Pinpoint the cell where the given text exists, returning its [X, Y] midpoint coordinate. 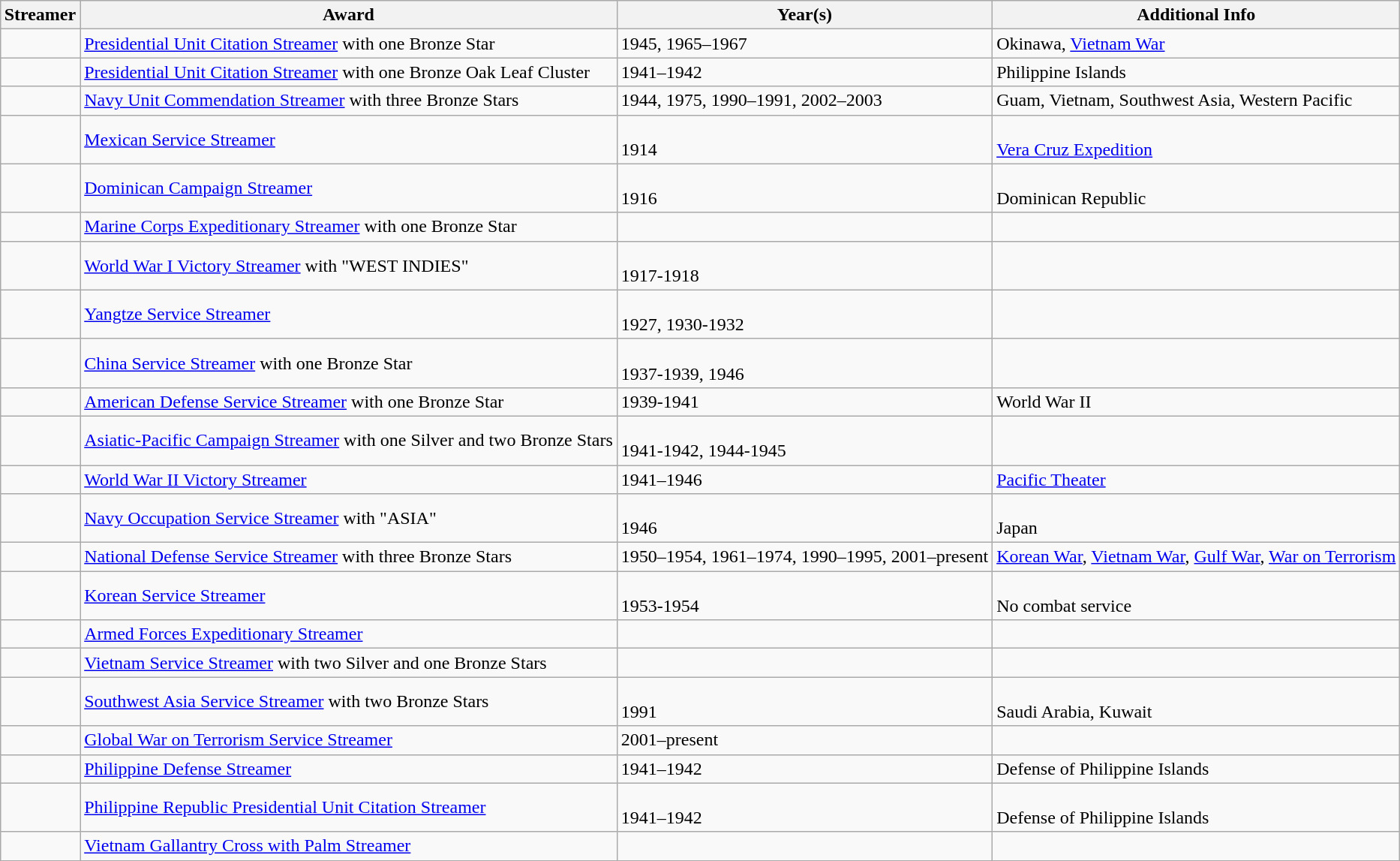
Dominican Campaign Streamer [349, 188]
Pacific Theater [1196, 480]
1945, 1965–1967 [804, 44]
Vera Cruz Expedition [1196, 140]
1953-1954 [804, 596]
China Service Streamer with one Bronze Star [349, 363]
1950–1954, 1961–1974, 1990–1995, 2001–present [804, 557]
Philippine Defense Streamer [349, 769]
1914 [804, 140]
Saudi Arabia, Kuwait [1196, 701]
Navy Unit Commendation Streamer with three Bronze Stars [349, 101]
Mexican Service Streamer [349, 140]
Yangtze Service Streamer [349, 314]
World War II [1196, 402]
1941–1946 [804, 480]
Award [349, 15]
Global War on Terrorism Service Streamer [349, 740]
Marine Corps Expeditionary Streamer with one Bronze Star [349, 227]
1941-1942, 1944-1945 [804, 440]
1916 [804, 188]
Philippine Islands [1196, 72]
Year(s) [804, 15]
Japan [1196, 518]
No combat service [1196, 596]
1937-1939, 1946 [804, 363]
Vietnam Gallantry Cross with Palm Streamer [349, 846]
Vietnam Service Streamer with two Silver and one Bronze Stars [349, 663]
World War II Victory Streamer [349, 480]
Navy Occupation Service Streamer with "ASIA" [349, 518]
Korean Service Streamer [349, 596]
1944, 1975, 1990–1991, 2002–2003 [804, 101]
Presidential Unit Citation Streamer with one Bronze Oak Leaf Cluster [349, 72]
Philippine Republic Presidential Unit Citation Streamer [349, 808]
Guam, Vietnam, Southwest Asia, Western Pacific [1196, 101]
1939-1941 [804, 402]
Okinawa, Vietnam War [1196, 44]
1991 [804, 701]
Armed Forces Expeditionary Streamer [349, 634]
Presidential Unit Citation Streamer with one Bronze Star [349, 44]
National Defense Service Streamer with three Bronze Stars [349, 557]
Southwest Asia Service Streamer with two Bronze Stars [349, 701]
Dominican Republic [1196, 188]
Asiatic-Pacific Campaign Streamer with one Silver and two Bronze Stars [349, 440]
1946 [804, 518]
Korean War, Vietnam War, Gulf War, War on Terrorism [1196, 557]
World War I Victory Streamer with "WEST INDIES" [349, 266]
2001–present [804, 740]
1917-1918 [804, 266]
Streamer [41, 15]
American Defense Service Streamer with one Bronze Star [349, 402]
Additional Info [1196, 15]
1927, 1930-1932 [804, 314]
